Extract the (x, y) coordinate from the center of the cell holding the provided text.  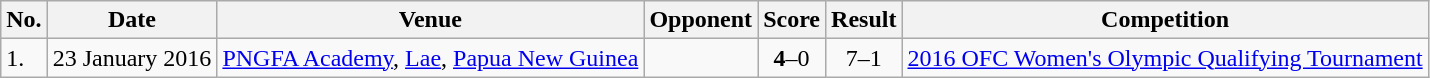
Result (864, 20)
4–0 (792, 58)
23 January 2016 (132, 58)
No. (24, 20)
Score (792, 20)
Opponent (701, 20)
1. (24, 58)
Competition (1165, 20)
7–1 (864, 58)
Date (132, 20)
Venue (430, 20)
2016 OFC Women's Olympic Qualifying Tournament (1165, 58)
PNGFA Academy, Lae, Papua New Guinea (430, 58)
